For the text-containing cell, return its midpoint in [x, y] coordinate format. 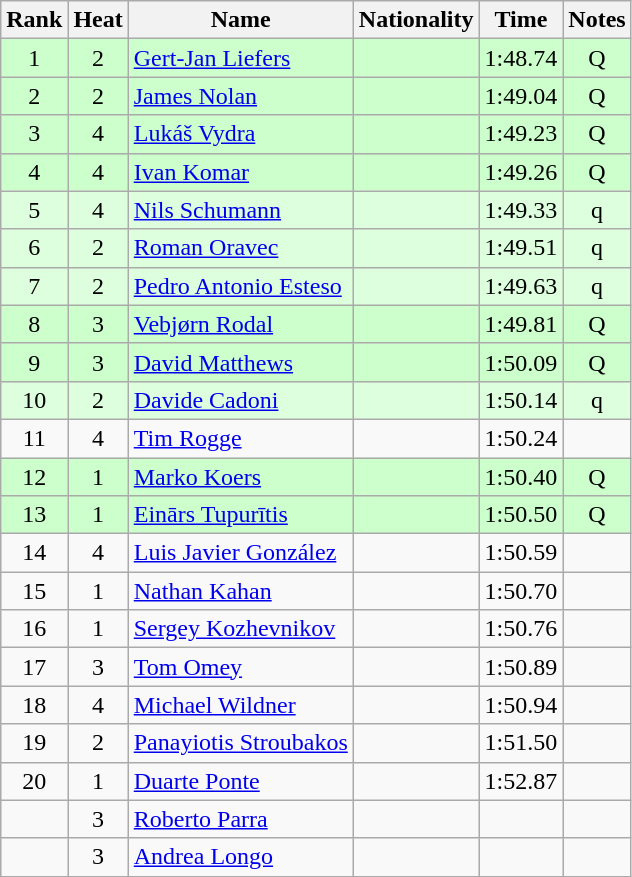
1:50.89 [521, 667]
13 [34, 515]
Roman Oravec [240, 248]
Nathan Kahan [240, 591]
1:49.33 [521, 210]
Name [240, 20]
1:49.04 [521, 96]
1:50.59 [521, 553]
Duarte Ponte [240, 781]
6 [34, 248]
Vebjørn Rodal [240, 324]
Ivan Komar [240, 172]
9 [34, 362]
1:48.74 [521, 58]
7 [34, 286]
1:49.63 [521, 286]
Roberto Parra [240, 819]
10 [34, 400]
Panayiotis Stroubakos [240, 743]
20 [34, 781]
1:52.87 [521, 781]
5 [34, 210]
19 [34, 743]
1:49.81 [521, 324]
1:49.51 [521, 248]
1:50.24 [521, 438]
Lukáš Vydra [240, 134]
Time [521, 20]
Heat [98, 20]
James Nolan [240, 96]
Luis Javier González [240, 553]
Andrea Longo [240, 857]
Sergey Kozhevnikov [240, 629]
Nils Schumann [240, 210]
Einārs Tupurītis [240, 515]
Marko Koers [240, 477]
Pedro Antonio Esteso [240, 286]
11 [34, 438]
David Matthews [240, 362]
Tim Rogge [240, 438]
1:49.23 [521, 134]
Notes [597, 20]
Nationality [416, 20]
Davide Cadoni [240, 400]
16 [34, 629]
1:50.94 [521, 705]
Michael Wildner [240, 705]
1:50.70 [521, 591]
1:50.50 [521, 515]
14 [34, 553]
1:50.14 [521, 400]
Rank [34, 20]
1:50.76 [521, 629]
1:49.26 [521, 172]
1:51.50 [521, 743]
Tom Omey [240, 667]
8 [34, 324]
12 [34, 477]
1:50.40 [521, 477]
Gert-Jan Liefers [240, 58]
1:50.09 [521, 362]
15 [34, 591]
18 [34, 705]
17 [34, 667]
